Detect which cell encompasses the target text, then output its [X, Y] center coordinate. 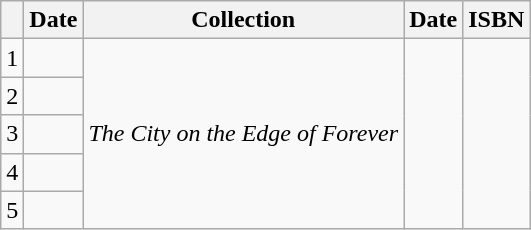
Collection [244, 20]
1 [12, 58]
4 [12, 172]
3 [12, 134]
ISBN [496, 20]
2 [12, 96]
The City on the Edge of Forever [244, 134]
5 [12, 210]
